Identify which cell holds the provided text, then report its (x, y) central coordinate. 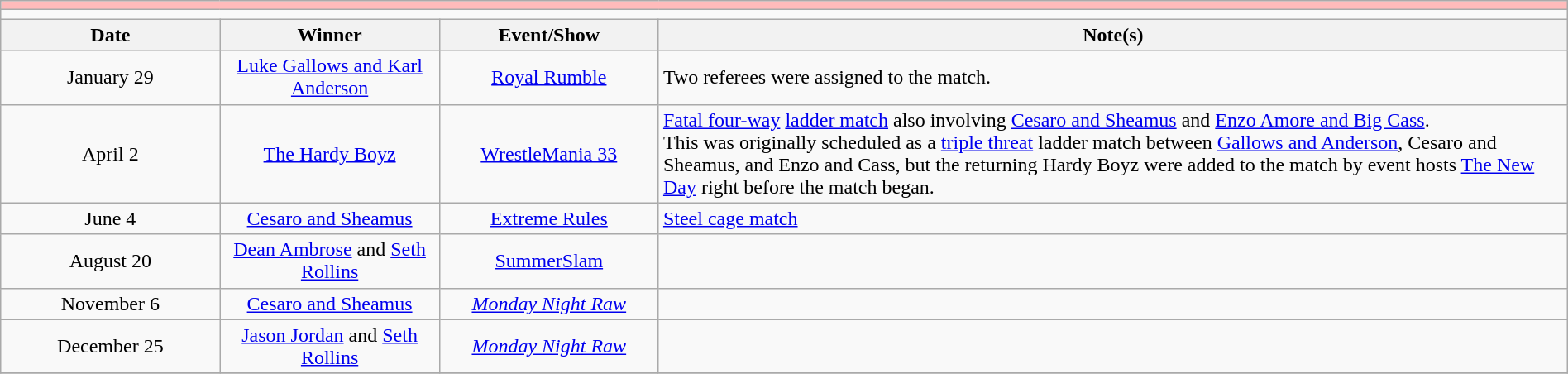
January 29 (111, 78)
August 20 (111, 261)
WrestleMania 33 (549, 154)
Luke Gallows and Karl Anderson (329, 78)
Extreme Rules (549, 218)
Winner (329, 35)
Two referees were assigned to the match. (1113, 78)
Date (111, 35)
Dean Ambrose and Seth Rollins (329, 261)
Jason Jordan and Seth Rollins (329, 346)
Event/Show (549, 35)
November 6 (111, 304)
June 4 (111, 218)
April 2 (111, 154)
SummerSlam (549, 261)
Note(s) (1113, 35)
Steel cage match (1113, 218)
The Hardy Boyz (329, 154)
Royal Rumble (549, 78)
December 25 (111, 346)
